Detect which cell encompasses the target text, then output its [X, Y] center coordinate. 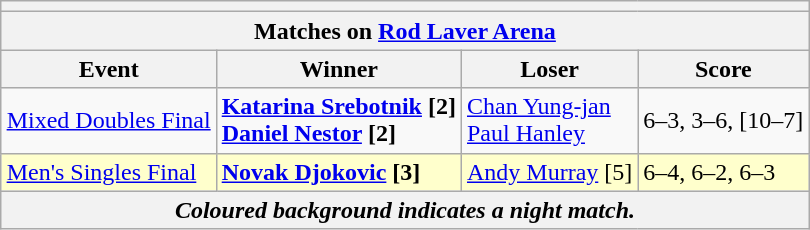
Andy Murray [5] [549, 172]
Mixed Doubles Final [108, 120]
Chan Yung-jan Paul Hanley [549, 120]
Winner [338, 69]
Novak Djokovic [3] [338, 172]
Matches on Rod Laver Arena [405, 31]
6–4, 6–2, 6–3 [724, 172]
Event [108, 69]
Loser [549, 69]
Katarina Srebotnik [2] Daniel Nestor [2] [338, 120]
Coloured background indicates a night match. [405, 210]
Score [724, 69]
6–3, 3–6, [10–7] [724, 120]
Men's Singles Final [108, 172]
